Determine the [x, y] coordinate at the center of the cell enclosing the given text.  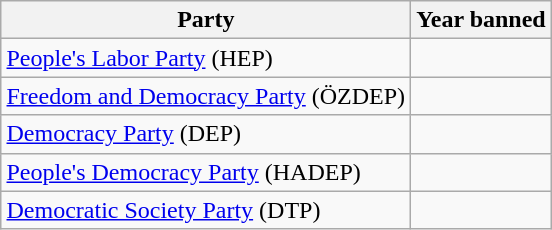
Democratic Society Party (DTP) [206, 210]
People's Democracy Party (HADEP) [206, 172]
Democracy Party (DEP) [206, 134]
Freedom and Democracy Party (ÖZDEP) [206, 96]
Party [206, 20]
People's Labor Party (HEP) [206, 58]
Year banned [482, 20]
